Capture the cell that displays the provided text and extract its (x, y) central coordinate. 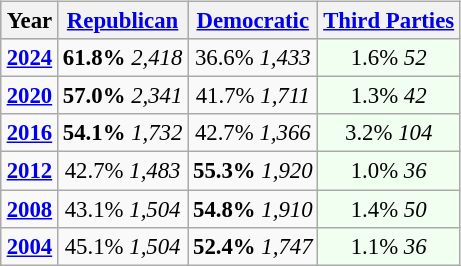
1.6% 52 (389, 58)
1.4% 50 (389, 209)
2016 (29, 133)
3.2% 104 (389, 133)
Third Parties (389, 21)
42.7% 1,366 (253, 133)
Democratic (253, 21)
54.1% 1,732 (122, 133)
52.4% 1,747 (253, 246)
2004 (29, 246)
57.0% 2,341 (122, 96)
2012 (29, 171)
41.7% 1,711 (253, 96)
42.7% 1,483 (122, 171)
36.6% 1,433 (253, 58)
2024 (29, 58)
54.8% 1,910 (253, 209)
2008 (29, 209)
Year (29, 21)
Republican (122, 21)
55.3% 1,920 (253, 171)
1.1% 36 (389, 246)
2020 (29, 96)
45.1% 1,504 (122, 246)
61.8% 2,418 (122, 58)
1.0% 36 (389, 171)
1.3% 42 (389, 96)
43.1% 1,504 (122, 209)
